Search for the cell housing the specified text and yield its [x, y] center coordinate. 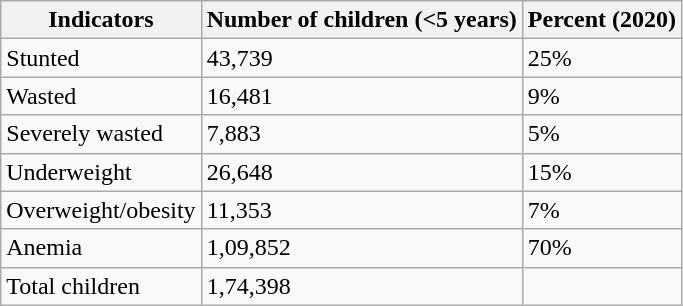
1,09,852 [362, 248]
25% [602, 58]
Number of children (<5 years) [362, 20]
Stunted [101, 58]
1,74,398 [362, 286]
7% [602, 210]
Anemia [101, 248]
Underweight [101, 172]
11,353 [362, 210]
70% [602, 248]
15% [602, 172]
Total children [101, 286]
16,481 [362, 96]
Severely wasted [101, 134]
Percent (2020) [602, 20]
43,739 [362, 58]
7,883 [362, 134]
9% [602, 96]
26,648 [362, 172]
5% [602, 134]
Indicators [101, 20]
Overweight/obesity [101, 210]
Wasted [101, 96]
